Capture the cell that displays the provided text and extract its [x, y] central coordinate. 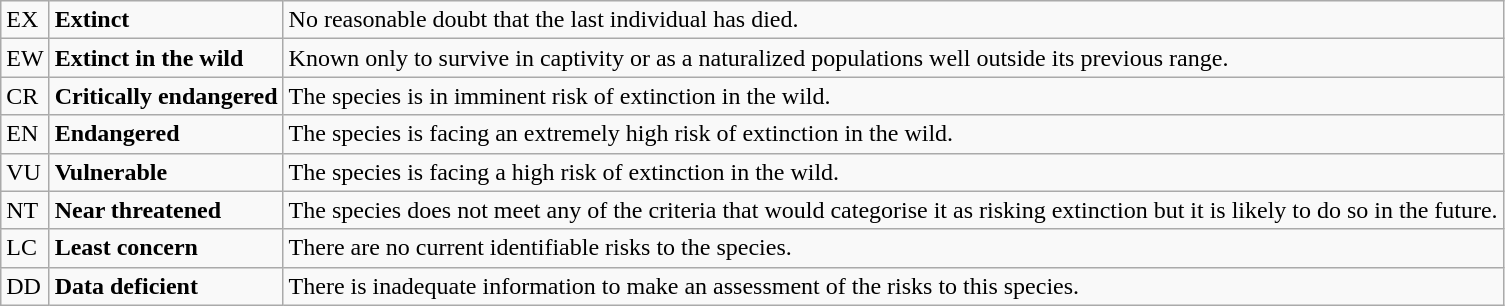
EX [25, 20]
The species is facing a high risk of extinction in the wild. [893, 172]
There are no current identifiable risks to the species. [893, 248]
Critically endangered [166, 96]
Extinct [166, 20]
The species is in imminent risk of extinction in the wild. [893, 96]
EN [25, 134]
VU [25, 172]
LC [25, 248]
Extinct in the wild [166, 58]
There is inadequate information to make an assessment of the risks to this species. [893, 286]
The species does not meet any of the criteria that would categorise it as risking extinction but it is likely to do so in the future. [893, 210]
Data deficient [166, 286]
Near threatened [166, 210]
NT [25, 210]
EW [25, 58]
Endangered [166, 134]
Known only to survive in captivity or as a naturalized populations well outside its previous range. [893, 58]
The species is facing an extremely high risk of extinction in the wild. [893, 134]
DD [25, 286]
Least concern [166, 248]
Vulnerable [166, 172]
No reasonable doubt that the last individual has died. [893, 20]
CR [25, 96]
